Output the [x, y] coordinate of the center of the cell containing the given text.  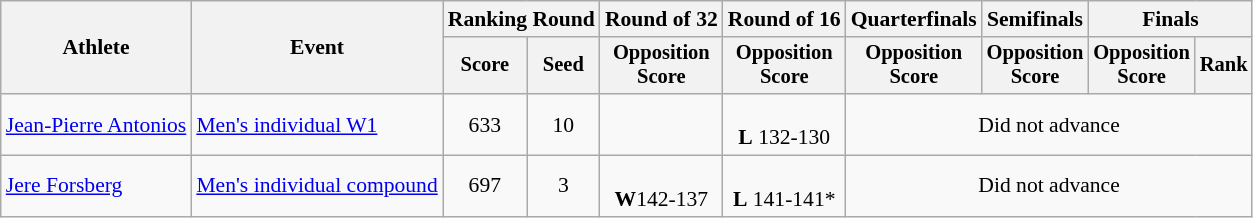
Athlete [96, 48]
Event [316, 48]
633 [485, 124]
Jean-Pierre Antonios [96, 124]
Quarterfinals [914, 19]
L 132-130 [784, 124]
Round of 32 [662, 19]
Ranking Round [522, 19]
10 [564, 124]
3 [564, 186]
Men's individual compound [316, 186]
Jere Forsberg [96, 186]
Round of 16 [784, 19]
697 [485, 186]
Semifinals [1036, 19]
W142-137 [662, 186]
Rank [1224, 66]
Score [485, 66]
Seed [564, 66]
Finals [1170, 19]
L 141-141* [784, 186]
Men's individual W1 [316, 124]
